Return (X, Y) of the center of cell containing provided text 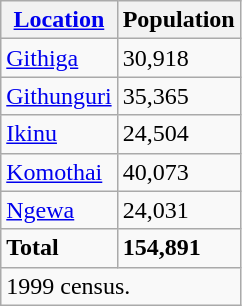
Komothai (59, 172)
1999 census. (120, 286)
Githiga (59, 58)
154,891 (178, 248)
35,365 (178, 96)
Total (59, 248)
40,073 (178, 172)
Location (59, 20)
24,031 (178, 210)
Ngewa (59, 210)
Githunguri (59, 96)
24,504 (178, 134)
30,918 (178, 58)
Ikinu (59, 134)
Population (178, 20)
